Extract the (x, y) coordinate from the center of the cell holding the provided text.  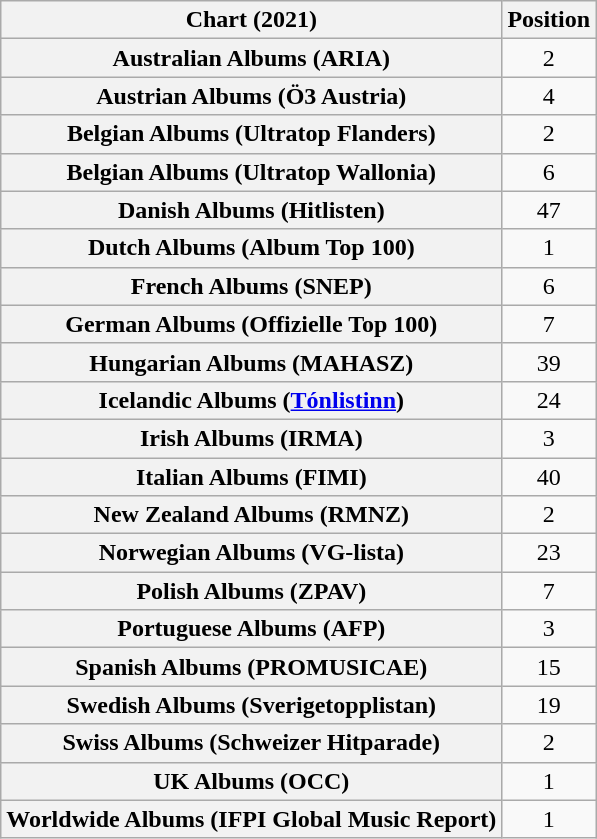
Austrian Albums (Ö3 Austria) (252, 96)
Position (549, 20)
Swedish Albums (Sverigetopplistan) (252, 705)
Polish Albums (ZPAV) (252, 591)
39 (549, 362)
Portuguese Albums (AFP) (252, 629)
German Albums (Offizielle Top 100) (252, 324)
24 (549, 400)
Worldwide Albums (IFPI Global Music Report) (252, 819)
Spanish Albums (PROMUSICAE) (252, 667)
Icelandic Albums (Tónlistinn) (252, 400)
UK Albums (OCC) (252, 781)
40 (549, 477)
Chart (2021) (252, 20)
Hungarian Albums (MAHASZ) (252, 362)
Italian Albums (FIMI) (252, 477)
Swiss Albums (Schweizer Hitparade) (252, 743)
French Albums (SNEP) (252, 286)
Dutch Albums (Album Top 100) (252, 248)
19 (549, 705)
Irish Albums (IRMA) (252, 438)
Australian Albums (ARIA) (252, 58)
New Zealand Albums (RMNZ) (252, 515)
23 (549, 553)
Belgian Albums (Ultratop Flanders) (252, 134)
Danish Albums (Hitlisten) (252, 210)
Norwegian Albums (VG-lista) (252, 553)
4 (549, 96)
47 (549, 210)
Belgian Albums (Ultratop Wallonia) (252, 172)
15 (549, 667)
